Extract the (x, y) coordinate from the center of the cell holding the provided text.  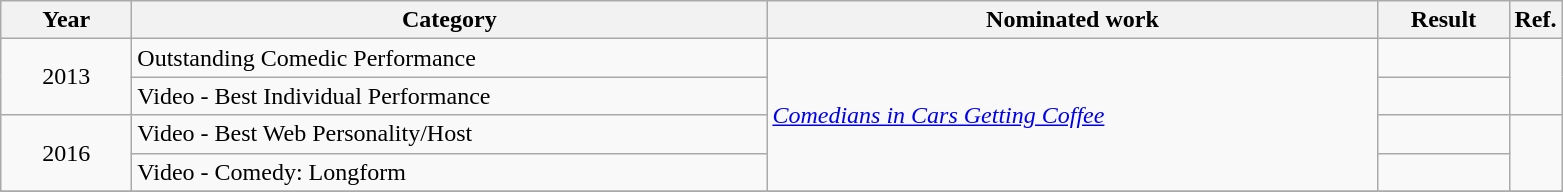
Video - Best Individual Performance (450, 96)
Category (450, 20)
2013 (66, 77)
Video - Best Web Personality/Host (450, 134)
2016 (66, 153)
Outstanding Comedic Performance (450, 58)
Nominated work (1072, 20)
Video - Comedy: Longform (450, 172)
Year (66, 20)
Comedians in Cars Getting Coffee (1072, 115)
Result (1444, 20)
Ref. (1536, 20)
